From the cell containing the given text, extract its center point as (X, Y) coordinate. 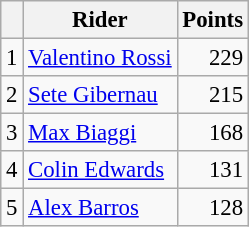
5 (12, 208)
128 (212, 208)
Colin Edwards (100, 170)
229 (212, 58)
Alex Barros (100, 208)
1 (12, 58)
Points (212, 20)
Rider (100, 20)
168 (212, 133)
215 (212, 95)
Valentino Rossi (100, 58)
131 (212, 170)
2 (12, 95)
Max Biaggi (100, 133)
3 (12, 133)
Sete Gibernau (100, 95)
4 (12, 170)
